Capture the cell that displays the provided text and extract its (X, Y) central coordinate. 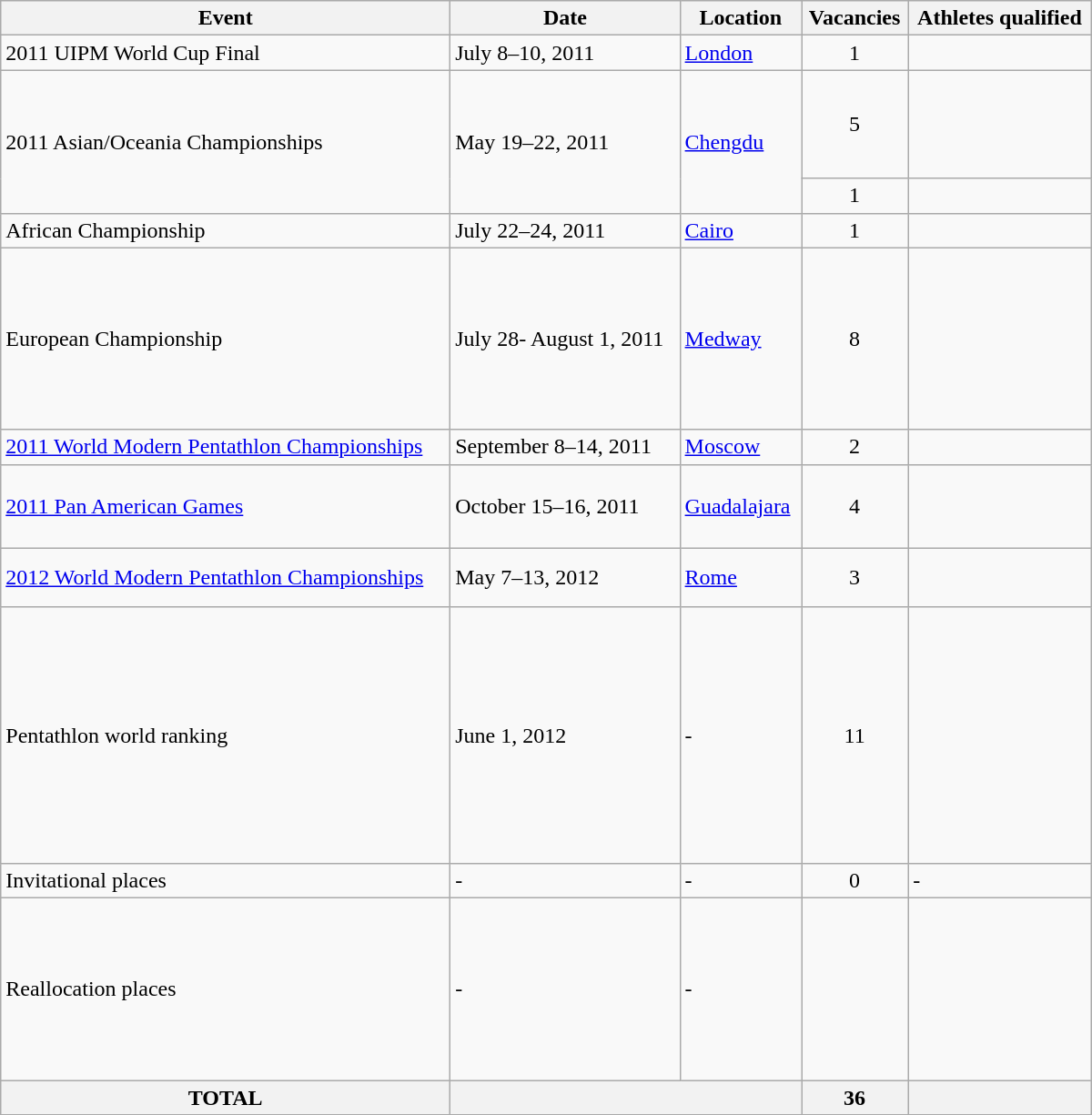
4 (854, 506)
July 8–10, 2011 (565, 53)
TOTAL (226, 1097)
11 (854, 735)
5 (854, 124)
Moscow (741, 447)
2011 Pan American Games (226, 506)
2 (854, 447)
Event (226, 18)
0 (854, 880)
2011 UIPM World Cup Final (226, 53)
London (741, 53)
2011 Asian/Oceania Championships (226, 142)
African Championship (226, 230)
Vacancies (854, 18)
Cairo (741, 230)
2012 World Modern Pentathlon Championships (226, 577)
Date (565, 18)
September 8–14, 2011 (565, 447)
Medway (741, 339)
Invitational places (226, 880)
July 28- August 1, 2011 (565, 339)
Reallocation places (226, 988)
Rome (741, 577)
May 7–13, 2012 (565, 577)
Chengdu (741, 142)
May 19–22, 2011 (565, 142)
2011 World Modern Pentathlon Championships (226, 447)
8 (854, 339)
Athletes qualified (1000, 18)
3 (854, 577)
Location (741, 18)
Pentathlon world ranking (226, 735)
Guadalajara (741, 506)
October 15–16, 2011 (565, 506)
European Championship (226, 339)
July 22–24, 2011 (565, 230)
36 (854, 1097)
June 1, 2012 (565, 735)
